Extract the (X, Y) coordinate from the center of the cell holding the provided text.  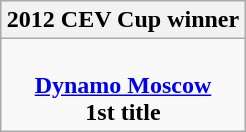
Dynamo Moscow 1st title (122, 85)
2012 CEV Cup winner (122, 20)
